Capture the cell that displays the provided text and extract its (X, Y) central coordinate. 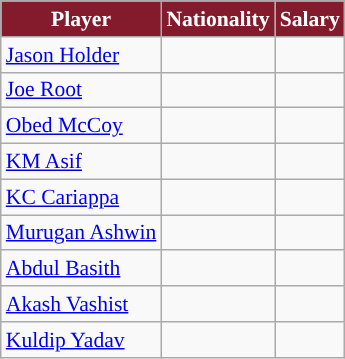
Abdul Basith (82, 269)
Jason Holder (82, 55)
Obed McCoy (82, 126)
Salary (310, 19)
Murugan Ashwin (82, 233)
Akash Vashist (82, 304)
Player (82, 19)
Kuldip Yadav (82, 340)
Joe Root (82, 90)
Nationality (218, 19)
KM Asif (82, 162)
KC Cariappa (82, 197)
